Search for the cell housing the specified text and yield its (x, y) center coordinate. 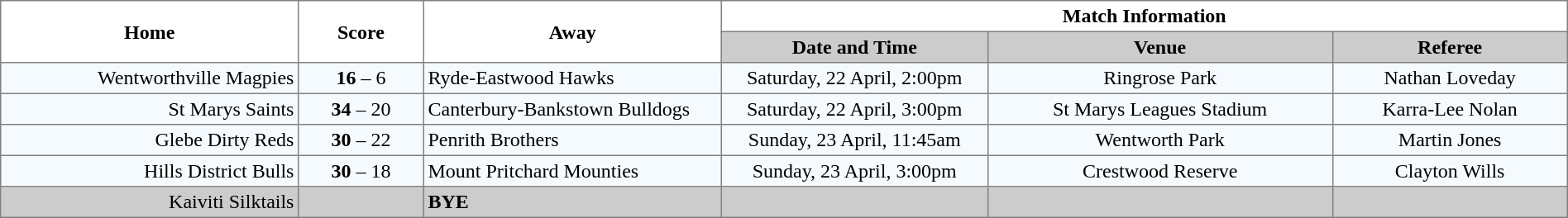
30 – 18 (361, 171)
16 – 6 (361, 78)
Clayton Wills (1450, 171)
Wentworth Park (1159, 140)
Karra-Lee Nolan (1450, 109)
Venue (1159, 47)
Score (361, 31)
Date and Time (854, 47)
BYE (572, 202)
Saturday, 22 April, 2:00pm (854, 78)
Ringrose Park (1159, 78)
Sunday, 23 April, 11:45am (854, 140)
Saturday, 22 April, 3:00pm (854, 109)
Sunday, 23 April, 3:00pm (854, 171)
Martin Jones (1450, 140)
Home (150, 31)
Referee (1450, 47)
34 – 20 (361, 109)
Mount Pritchard Mounties (572, 171)
Away (572, 31)
St Marys Saints (150, 109)
Glebe Dirty Reds (150, 140)
St Marys Leagues Stadium (1159, 109)
Match Information (1145, 17)
Hills District Bulls (150, 171)
Crestwood Reserve (1159, 171)
Ryde-Eastwood Hawks (572, 78)
Nathan Loveday (1450, 78)
30 – 22 (361, 140)
Kaiviti Silktails (150, 202)
Canterbury-Bankstown Bulldogs (572, 109)
Wentworthville Magpies (150, 78)
Penrith Brothers (572, 140)
